Provide the [x, y] coordinate of the cell's center where the given text is located.  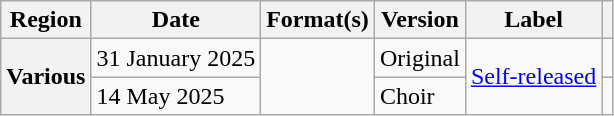
Date [176, 20]
Various [46, 77]
Region [46, 20]
31 January 2025 [176, 58]
Self-released [533, 77]
Version [420, 20]
Format(s) [318, 20]
Label [533, 20]
14 May 2025 [176, 96]
Choir [420, 96]
Original [420, 58]
